Search for the cell housing the specified text and yield its (x, y) center coordinate. 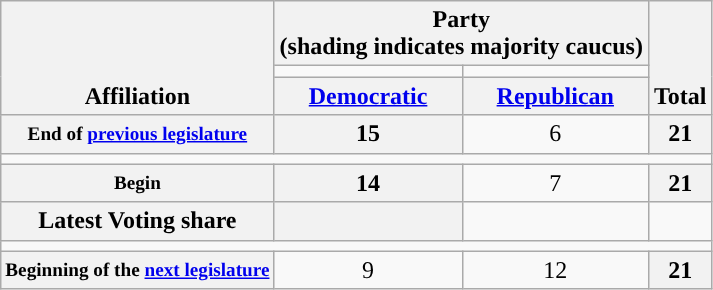
Total (680, 58)
Beginning of the next legislature (138, 270)
End of previous legislature (138, 134)
15 (368, 134)
Party(shading indicates majority caucus) (461, 34)
14 (368, 183)
Affiliation (138, 58)
9 (368, 270)
7 (555, 183)
12 (555, 270)
6 (555, 134)
Democratic (368, 96)
Begin (138, 183)
Republican (555, 96)
Latest Voting share (138, 221)
